Scan for the cell matching the given text and deliver its (X, Y) coordinate at center. 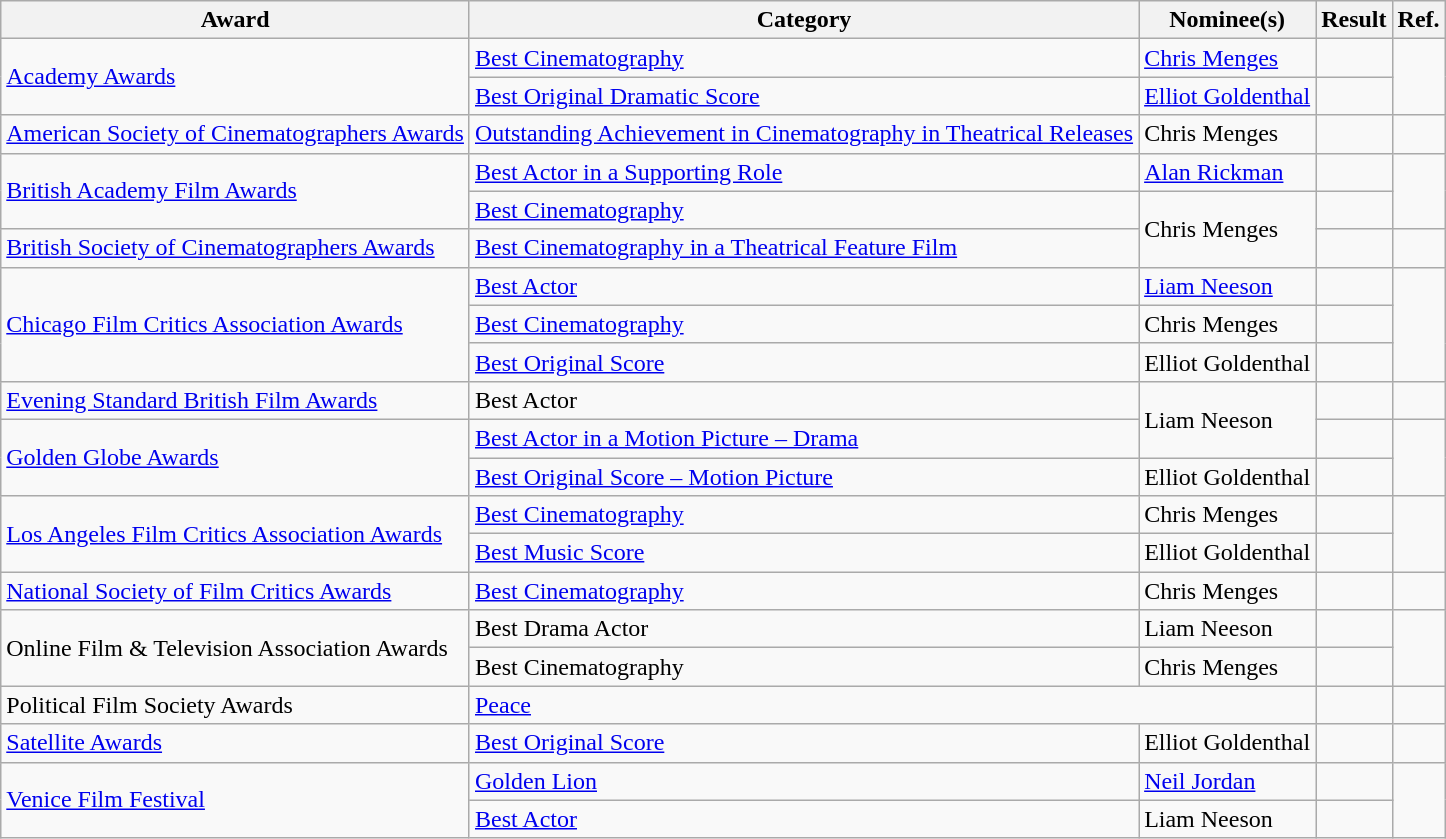
National Society of Film Critics Awards (236, 591)
Ref. (1418, 20)
Political Film Society Awards (236, 705)
Online Film & Television Association Awards (236, 648)
Best Drama Actor (804, 629)
Outstanding Achievement in Cinematography in Theatrical Releases (804, 134)
Category (804, 20)
Venice Film Festival (236, 800)
Best Actor in a Supporting Role (804, 172)
Best Original Score – Motion Picture (804, 477)
Peace (892, 705)
Best Cinematography in a Theatrical Feature Film (804, 248)
Best Music Score (804, 553)
Evening Standard British Film Awards (236, 400)
Golden Globe Awards (236, 457)
Neil Jordan (1228, 781)
Nominee(s) (1228, 20)
Award (236, 20)
British Society of Cinematographers Awards (236, 248)
Academy Awards (236, 77)
Result (1354, 20)
Los Angeles Film Critics Association Awards (236, 534)
Chicago Film Critics Association Awards (236, 324)
Satellite Awards (236, 743)
Best Actor in a Motion Picture – Drama (804, 438)
Golden Lion (804, 781)
Best Original Dramatic Score (804, 96)
American Society of Cinematographers Awards (236, 134)
British Academy Film Awards (236, 191)
Alan Rickman (1228, 172)
